Output the (X, Y) coordinate of the center of the cell containing the given text.  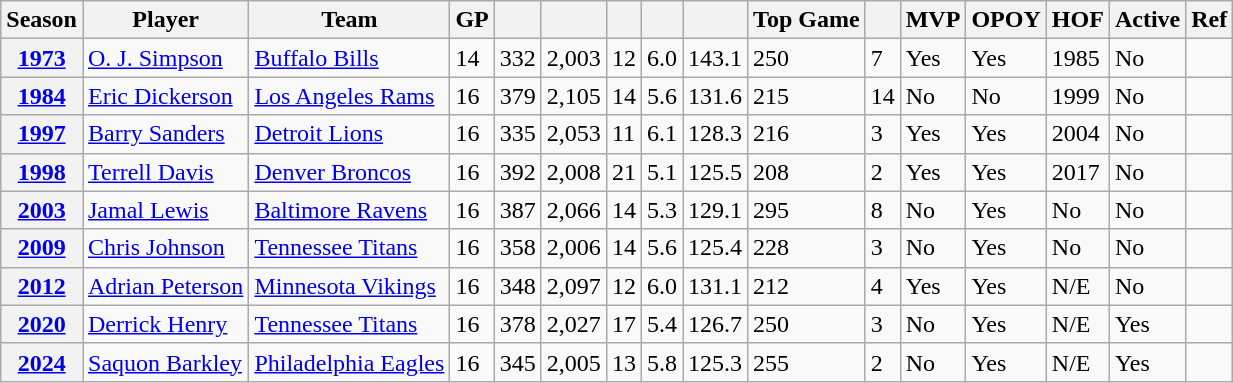
Saquon Barkley (165, 362)
Eric Dickerson (165, 96)
Los Angeles Rams (350, 96)
MVP (933, 20)
1997 (42, 134)
358 (518, 248)
17 (624, 324)
126.7 (716, 324)
2,008 (574, 172)
295 (807, 210)
215 (807, 96)
392 (518, 172)
2009 (42, 248)
5.8 (662, 362)
21 (624, 172)
1985 (1078, 58)
129.1 (716, 210)
Minnesota Vikings (350, 286)
5.1 (662, 172)
Barry Sanders (165, 134)
11 (624, 134)
Player (165, 20)
Denver Broncos (350, 172)
2,005 (574, 362)
Season (42, 20)
2,053 (574, 134)
Derrick Henry (165, 324)
128.3 (716, 134)
125.3 (716, 362)
Buffalo Bills (350, 58)
131.6 (716, 96)
208 (807, 172)
216 (807, 134)
Chris Johnson (165, 248)
7 (882, 58)
Adrian Peterson (165, 286)
1998 (42, 172)
2003 (42, 210)
228 (807, 248)
2024 (42, 362)
348 (518, 286)
5.4 (662, 324)
8 (882, 210)
335 (518, 134)
HOF (1078, 20)
Team (350, 20)
1973 (42, 58)
125.5 (716, 172)
O. J. Simpson (165, 58)
332 (518, 58)
125.4 (716, 248)
379 (518, 96)
212 (807, 286)
2017 (1078, 172)
Top Game (807, 20)
143.1 (716, 58)
255 (807, 362)
2004 (1078, 134)
1984 (42, 96)
GP (472, 20)
2,027 (574, 324)
2020 (42, 324)
2,066 (574, 210)
2,105 (574, 96)
Baltimore Ravens (350, 210)
OPOY (1006, 20)
Philadelphia Eagles (350, 362)
Ref (1210, 20)
387 (518, 210)
2,097 (574, 286)
Terrell Davis (165, 172)
4 (882, 286)
13 (624, 362)
Detroit Lions (350, 134)
Active (1147, 20)
5.3 (662, 210)
2,003 (574, 58)
Jamal Lewis (165, 210)
345 (518, 362)
1999 (1078, 96)
2012 (42, 286)
131.1 (716, 286)
378 (518, 324)
2,006 (574, 248)
6.1 (662, 134)
